Provide the (X, Y) coordinate of the cell's center where the given text is located.  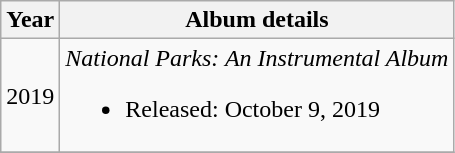
National Parks: An Instrumental AlbumReleased: October 9, 2019 (257, 96)
2019 (30, 96)
Year (30, 20)
Album details (257, 20)
